Detect which cell encompasses the target text, then output its (x, y) center coordinate. 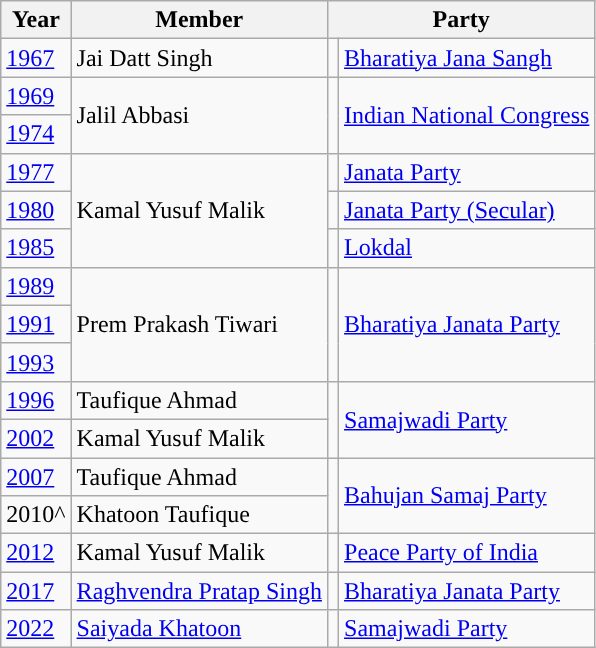
1993 (36, 362)
2002 (36, 438)
Saiyada Khatoon (199, 629)
Janata Party (Secular) (467, 210)
1974 (36, 134)
Raghvendra Pratap Singh (199, 591)
1996 (36, 400)
2010^ (36, 515)
Prem Prakash Tiwari (199, 324)
Janata Party (467, 172)
1991 (36, 324)
1985 (36, 248)
Year (36, 20)
1989 (36, 286)
Bahujan Samaj Party (467, 496)
2007 (36, 477)
Peace Party of India (467, 553)
Bharatiya Jana Sangh (467, 58)
1980 (36, 210)
Jalil Abbasi (199, 115)
Indian National Congress (467, 115)
1969 (36, 96)
Jai Datt Singh (199, 58)
Member (199, 20)
Party (460, 20)
2017 (36, 591)
2012 (36, 553)
Khatoon Taufique (199, 515)
1967 (36, 58)
Lokdal (467, 248)
2022 (36, 629)
1977 (36, 172)
